Determine the (X, Y) coordinate at the center of the cell enclosing the given text.  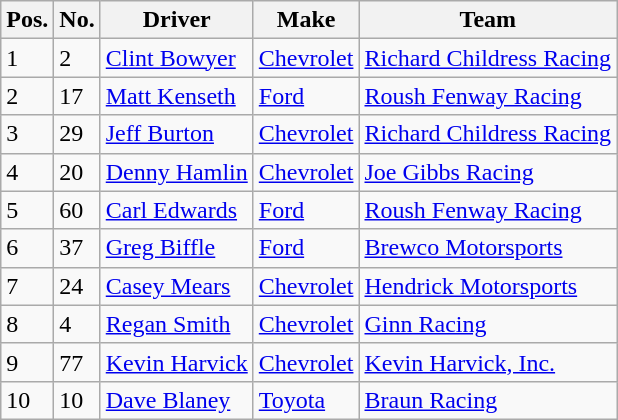
Make (306, 20)
77 (77, 362)
Matt Kenseth (176, 96)
5 (28, 210)
Carl Edwards (176, 210)
Driver (176, 20)
No. (77, 20)
Greg Biffle (176, 248)
7 (28, 286)
Hendrick Motorsports (488, 286)
Pos. (28, 20)
Toyota (306, 400)
1 (28, 58)
Ginn Racing (488, 324)
20 (77, 172)
Denny Hamlin (176, 172)
9 (28, 362)
37 (77, 248)
60 (77, 210)
Joe Gibbs Racing (488, 172)
29 (77, 134)
Dave Blaney (176, 400)
Kevin Harvick, Inc. (488, 362)
24 (77, 286)
8 (28, 324)
Casey Mears (176, 286)
Jeff Burton (176, 134)
Clint Bowyer (176, 58)
Regan Smith (176, 324)
17 (77, 96)
3 (28, 134)
Braun Racing (488, 400)
6 (28, 248)
Team (488, 20)
Kevin Harvick (176, 362)
Brewco Motorsports (488, 248)
